For the text-containing cell, return its midpoint in [x, y] coordinate format. 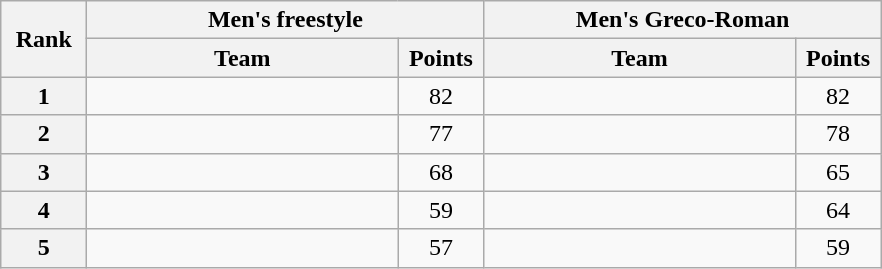
57 [441, 248]
4 [44, 210]
78 [838, 134]
1 [44, 96]
3 [44, 172]
77 [441, 134]
5 [44, 248]
65 [838, 172]
64 [838, 210]
Rank [44, 39]
Men's freestyle [286, 20]
68 [441, 172]
Men's Greco-Roman [682, 20]
2 [44, 134]
